Detect which cell encompasses the target text, then output its (x, y) center coordinate. 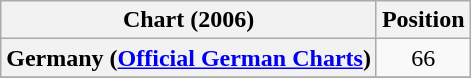
Position (423, 20)
Germany (Official German Charts) (189, 58)
66 (423, 58)
Chart (2006) (189, 20)
